Capture the cell that displays the provided text and extract its [x, y] central coordinate. 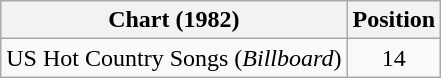
Position [394, 20]
US Hot Country Songs (Billboard) [174, 58]
Chart (1982) [174, 20]
14 [394, 58]
